Capture the cell that displays the provided text and extract its [x, y] central coordinate. 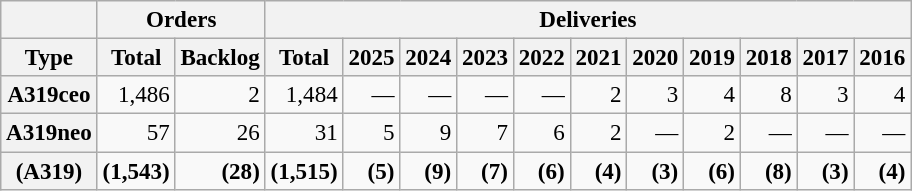
2022 [542, 58]
(9) [428, 171]
2019 [712, 58]
(28) [220, 171]
2020 [656, 58]
2023 [486, 58]
2025 [372, 58]
9 [428, 133]
Orders [181, 20]
2024 [428, 58]
(1,515) [304, 171]
A319ceo [49, 95]
2018 [768, 58]
(7) [486, 171]
Type [49, 58]
2017 [826, 58]
Backlog [220, 58]
(5) [372, 171]
57 [136, 133]
1,486 [136, 95]
Deliveries [588, 20]
5 [372, 133]
26 [220, 133]
8 [768, 95]
(1,543) [136, 171]
(8) [768, 171]
A319neo [49, 133]
1,484 [304, 95]
31 [304, 133]
7 [486, 133]
(A319) [49, 171]
2021 [598, 58]
6 [542, 133]
2016 [882, 58]
